Determine the (X, Y) coordinate at the center of the cell enclosing the given text.  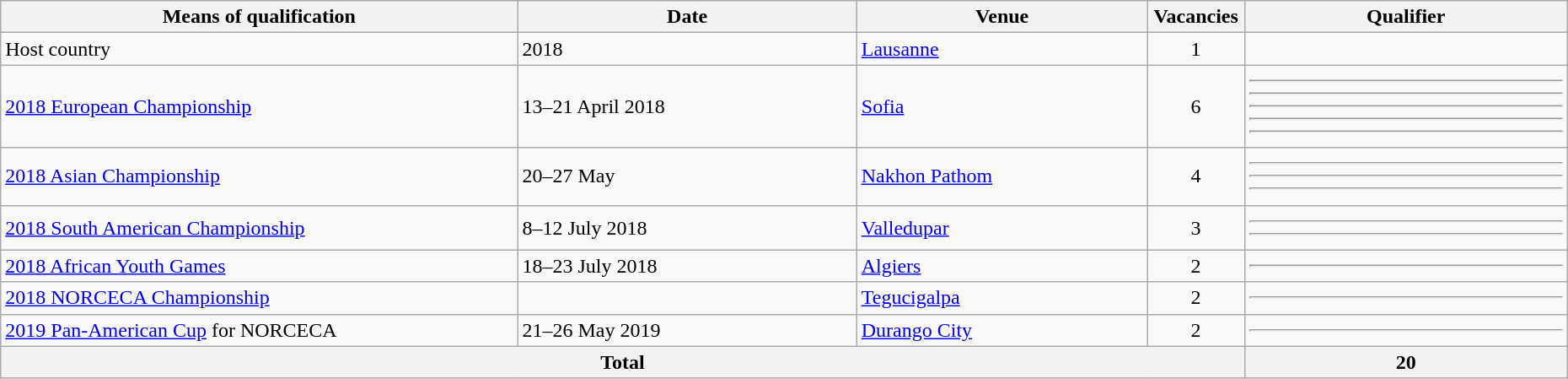
2018 African Youth Games (260, 266)
2018 South American Championship (260, 228)
Valledupar (1001, 228)
2018 NORCECA Championship (260, 298)
Qualifier (1406, 17)
2018 (687, 49)
2019 Pan-American Cup for NORCECA (260, 330)
6 (1195, 106)
4 (1195, 176)
Algiers (1001, 266)
13–21 April 2018 (687, 106)
Venue (1001, 17)
Durango City (1001, 330)
1 (1195, 49)
Nakhon Pathom (1001, 176)
Tegucigalpa (1001, 298)
Total (622, 362)
Date (687, 17)
Host country (260, 49)
21–26 May 2019 (687, 330)
20 (1406, 362)
Means of qualification (260, 17)
Lausanne (1001, 49)
8–12 July 2018 (687, 228)
2018 Asian Championship (260, 176)
Vacancies (1195, 17)
2018 European Championship (260, 106)
20–27 May (687, 176)
18–23 July 2018 (687, 266)
3 (1195, 228)
Sofia (1001, 106)
